Identify which cell holds the provided text, then report its [x, y] central coordinate. 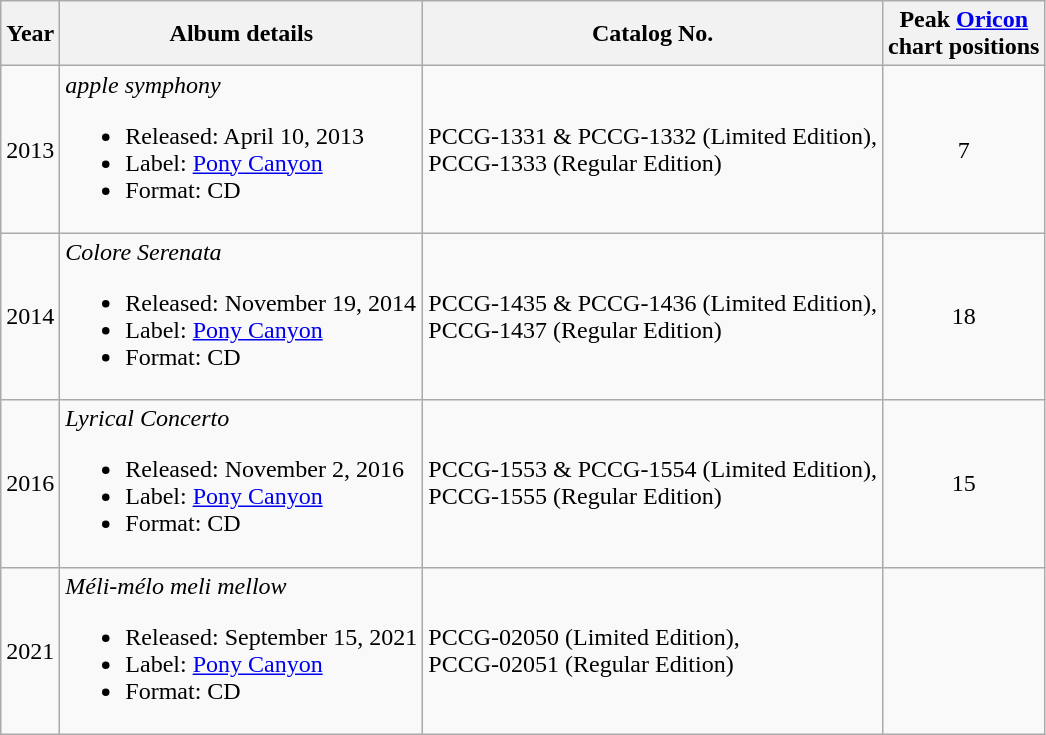
7 [964, 150]
Year [30, 34]
PCCG-1331 & PCCG-1332 (Limited Edition),PCCG-1333 (Regular Edition) [653, 150]
2013 [30, 150]
2016 [30, 484]
Lyrical ConcertoReleased: November 2, 2016Label: Pony CanyonFormat: CD [242, 484]
2014 [30, 316]
Catalog No. [653, 34]
15 [964, 484]
PCCG-1553 & PCCG-1554 (Limited Edition),PCCG-1555 (Regular Edition) [653, 484]
Méli-mélo meli mellowReleased: September 15, 2021Label: Pony CanyonFormat: CD [242, 650]
2021 [30, 650]
apple symphonyReleased: April 10, 2013Label: Pony CanyonFormat: CD [242, 150]
PCCG-02050 (Limited Edition),PCCG-02051 (Regular Edition) [653, 650]
18 [964, 316]
Peak Oricon chart positions [964, 34]
Album details [242, 34]
PCCG-1435 & PCCG-1436 (Limited Edition),PCCG-1437 (Regular Edition) [653, 316]
Colore SerenataReleased: November 19, 2014Label: Pony CanyonFormat: CD [242, 316]
